Output the [X, Y] coordinate of the center of the cell containing the given text.  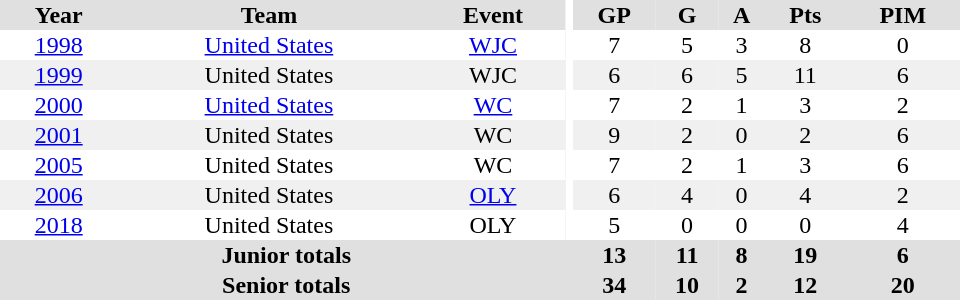
2005 [58, 165]
Team [268, 15]
2001 [58, 135]
10 [687, 285]
Junior totals [286, 255]
1998 [58, 45]
Year [58, 15]
2006 [58, 195]
20 [903, 285]
1999 [58, 75]
12 [806, 285]
Event [492, 15]
Senior totals [286, 285]
A [742, 15]
19 [806, 255]
Pts [806, 15]
2000 [58, 105]
9 [614, 135]
PIM [903, 15]
2018 [58, 225]
13 [614, 255]
34 [614, 285]
G [687, 15]
GP [614, 15]
